Find where the given text appears and provide that cell's center as [x, y] coordinate. 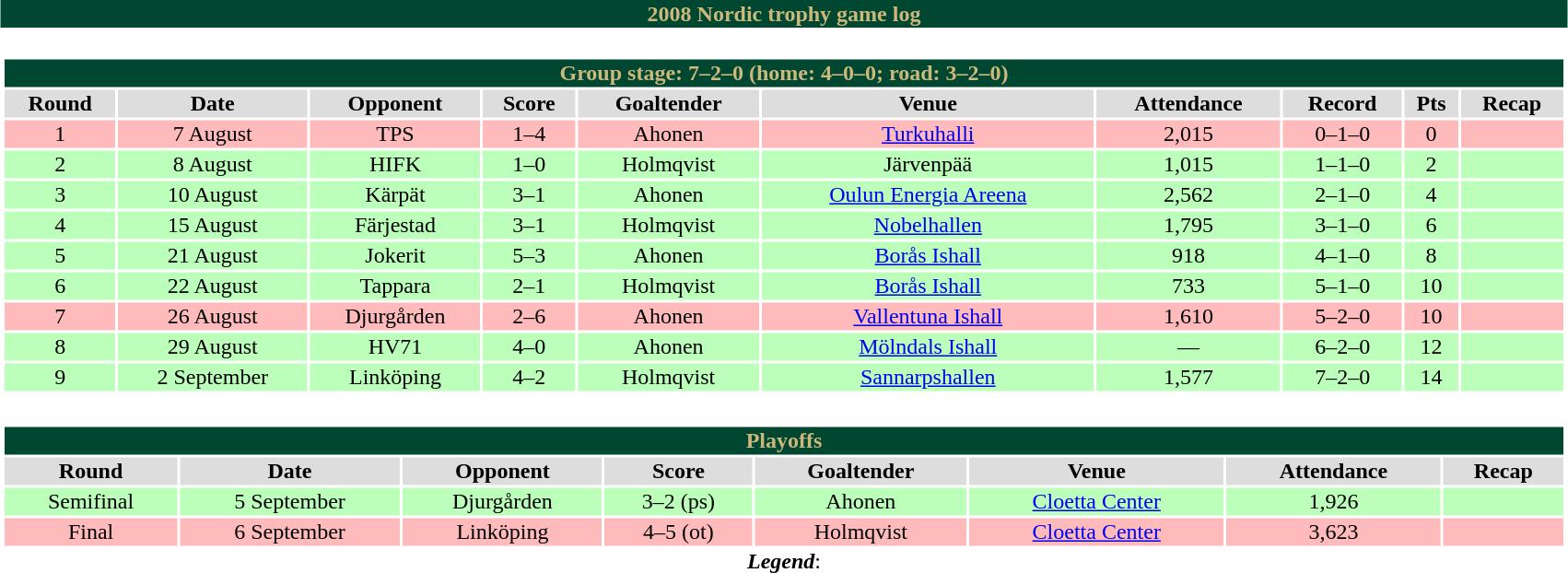
22 August [212, 286]
TPS [394, 134]
21 August [212, 255]
Playoffs [783, 441]
1–1–0 [1343, 165]
Turkuhalli [928, 134]
Tappara [394, 286]
1–4 [529, 134]
Färjestad [394, 226]
HIFK [394, 165]
2–1 [529, 286]
6–2–0 [1343, 347]
2,015 [1188, 134]
5 [60, 255]
9 [60, 377]
Final [90, 532]
1,610 [1188, 316]
5–1–0 [1343, 286]
Jokerit [394, 255]
4–0 [529, 347]
5–3 [529, 255]
4–1–0 [1343, 255]
2–6 [529, 316]
3,623 [1334, 532]
Järvenpää [928, 165]
26 August [212, 316]
Kärpät [394, 194]
7 [60, 316]
1 [60, 134]
Vallentuna Ishall [928, 316]
2,562 [1188, 194]
0–1–0 [1343, 134]
2008 Nordic trophy game log [784, 14]
1,577 [1188, 377]
5–2–0 [1343, 316]
8 August [212, 165]
3–1–0 [1343, 226]
0 [1431, 134]
4–5 (ot) [678, 532]
1,015 [1188, 165]
1,926 [1334, 502]
2 September [212, 377]
Oulun Energia Areena [928, 194]
7 August [212, 134]
1–0 [529, 165]
Group stage: 7–2–0 (home: 4–0–0; road: 3–2–0) [783, 73]
3–2 (ps) [678, 502]
12 [1431, 347]
10 August [212, 194]
15 August [212, 226]
4–2 [529, 377]
1,795 [1188, 226]
Pts [1431, 104]
29 August [212, 347]
Semifinal [90, 502]
733 [1188, 286]
14 [1431, 377]
6 September [289, 532]
Sannarpshallen [928, 377]
Mölndals Ishall [928, 347]
HV71 [394, 347]
Record [1343, 104]
3 [60, 194]
918 [1188, 255]
7–2–0 [1343, 377]
— [1188, 347]
Nobelhallen [928, 226]
5 September [289, 502]
2–1–0 [1343, 194]
